For the text-containing cell, return its midpoint in [X, Y] coordinate format. 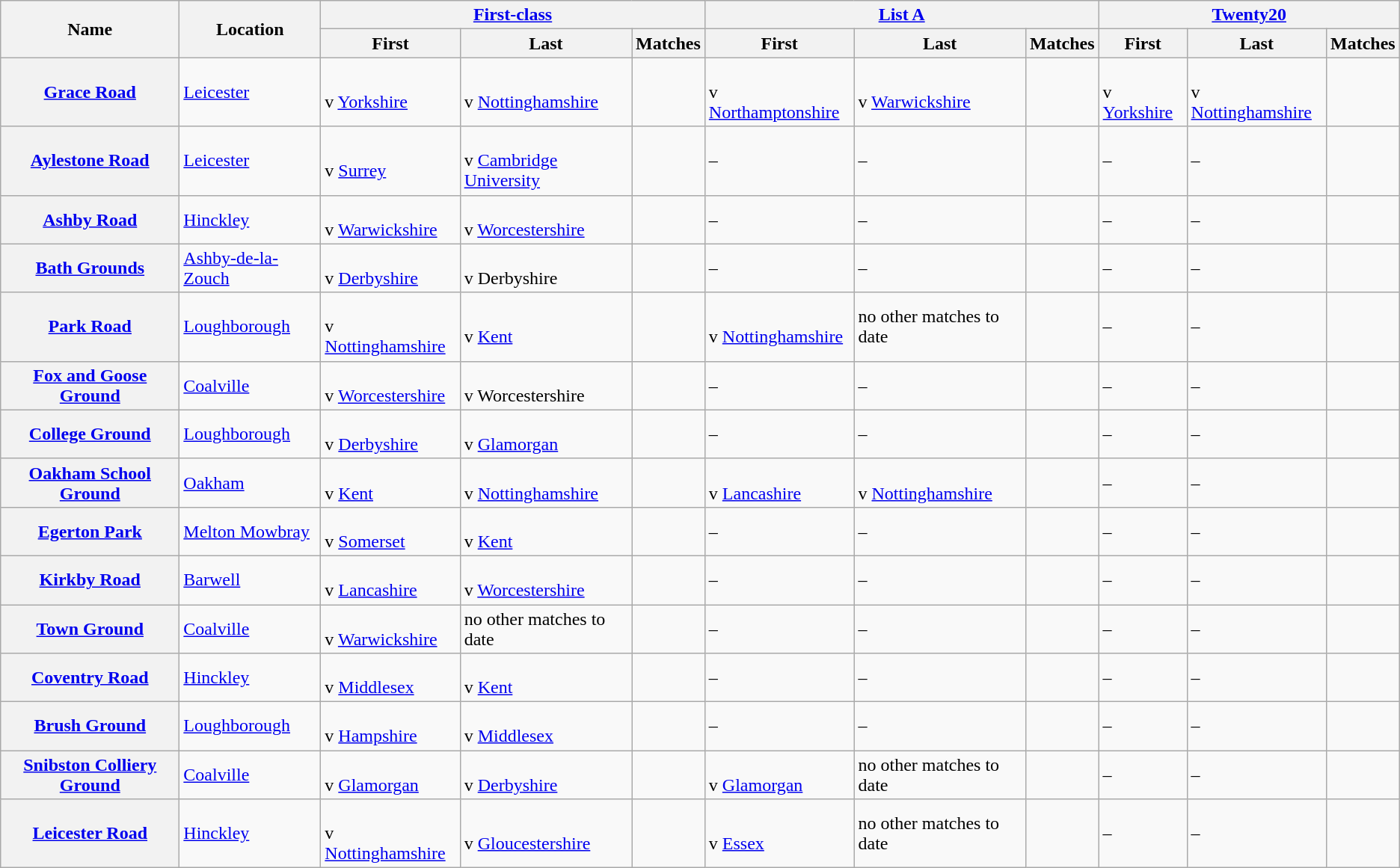
Town Ground [90, 628]
First-class [513, 15]
v Somerset [390, 531]
Bath Grounds [90, 268]
Leicester Road [90, 834]
Twenty20 [1249, 15]
Barwell [250, 580]
Oakham [250, 483]
v Cambridge University [546, 161]
Coventry Road [90, 677]
v Gloucestershire [546, 834]
Egerton Park [90, 531]
List A [902, 15]
Location [250, 29]
v Essex [779, 834]
Oakham School Ground [90, 483]
Snibston Colliery Ground [90, 775]
Kirkby Road [90, 580]
Ashby Road [90, 220]
v Northamptonshire [779, 92]
Park Road [90, 327]
College Ground [90, 434]
Aylestone Road [90, 161]
Ashby-de-la-Zouch [250, 268]
Melton Mowbray [250, 531]
Fox and Goose Ground [90, 386]
v Hampshire [390, 727]
Grace Road [90, 92]
Brush Ground [90, 727]
Name [90, 29]
v Surrey [390, 161]
